For the text-containing cell, return its midpoint in (x, y) coordinate format. 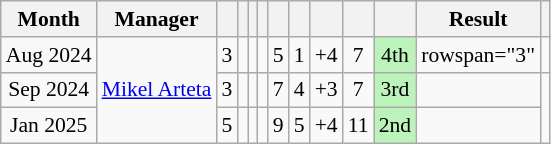
Manager (157, 19)
Result (478, 19)
11 (358, 126)
9 (278, 126)
Month (49, 19)
Mikel Arteta (157, 90)
+3 (326, 90)
2nd (396, 126)
rowspan="3" (478, 55)
Aug 2024 (49, 55)
4th (396, 55)
Sep 2024 (49, 90)
3rd (396, 90)
4 (300, 90)
1 (300, 55)
Jan 2025 (49, 126)
